Return (X, Y) of the center of cell containing provided text 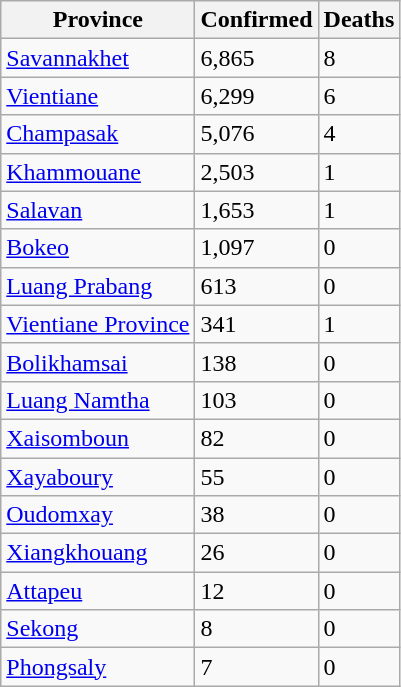
55 (256, 477)
Bolikhamsai (98, 362)
Bokeo (98, 248)
Province (98, 20)
Vientiane (98, 96)
Xiangkhouang (98, 553)
Deaths (359, 20)
4 (359, 134)
2,503 (256, 172)
7 (256, 667)
1,653 (256, 210)
6,299 (256, 96)
Khammouane (98, 172)
Xayaboury (98, 477)
Phongsaly (98, 667)
12 (256, 591)
Luang Prabang (98, 286)
5,076 (256, 134)
Luang Namtha (98, 400)
Xaisomboun (98, 438)
6 (359, 96)
Attapeu (98, 591)
Champasak (98, 134)
Oudomxay (98, 515)
613 (256, 286)
38 (256, 515)
103 (256, 400)
82 (256, 438)
Sekong (98, 629)
6,865 (256, 58)
Salavan (98, 210)
1,097 (256, 248)
26 (256, 553)
Vientiane Province (98, 324)
341 (256, 324)
Savannakhet (98, 58)
138 (256, 362)
Confirmed (256, 20)
